Pinpoint the cell where the given text exists, returning its [x, y] midpoint coordinate. 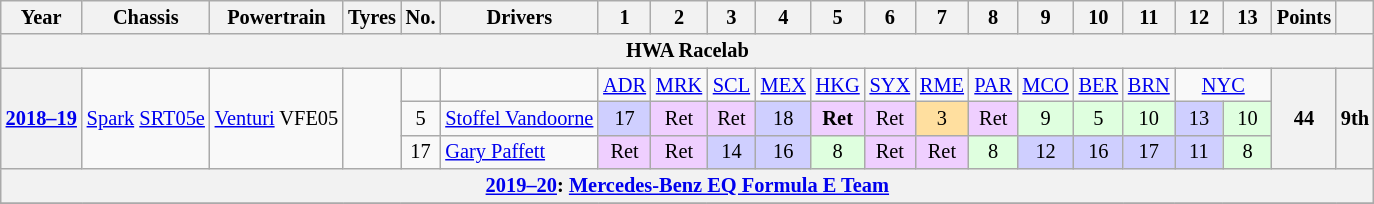
BRN [1149, 85]
Tyres [372, 17]
14 [732, 152]
HKG [838, 85]
MEX [784, 85]
1 [624, 17]
NYC [1224, 85]
Stoffel Vandoorne [519, 118]
9th [1355, 118]
BER [1098, 85]
MRK [679, 85]
6 [890, 17]
Gary Paffett [519, 152]
Powertrain [276, 17]
HWA Racelab [688, 51]
Drivers [519, 17]
7 [942, 17]
18 [784, 118]
2019–20: Mercedes-Benz EQ Formula E Team [688, 186]
2 [679, 17]
RME [942, 85]
Points [1304, 17]
PAR [994, 85]
No. [421, 17]
4 [784, 17]
Spark SRT05e [146, 118]
ADR [624, 85]
Venturi VFE05 [276, 118]
SYX [890, 85]
44 [1304, 118]
Year [42, 17]
MCO [1046, 85]
SCL [732, 85]
2018–19 [42, 118]
Chassis [146, 17]
